Pinpoint the cell where the given text exists, returning its (X, Y) midpoint coordinate. 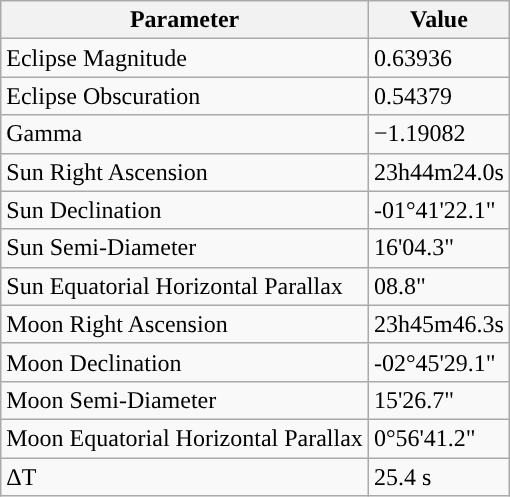
0.54379 (438, 96)
-01°41'22.1" (438, 210)
Parameter (185, 20)
ΔT (185, 477)
Sun Right Ascension (185, 172)
16'04.3" (438, 248)
Sun Semi-Diameter (185, 248)
Eclipse Magnitude (185, 58)
23h45m46.3s (438, 324)
Sun Declination (185, 210)
−1.19082 (438, 134)
Moon Declination (185, 362)
-02°45'29.1" (438, 362)
Moon Semi-Diameter (185, 400)
15'26.7" (438, 400)
Value (438, 20)
08.8" (438, 286)
Sun Equatorial Horizontal Parallax (185, 286)
25.4 s (438, 477)
Eclipse Obscuration (185, 96)
Gamma (185, 134)
0°56'41.2" (438, 438)
23h44m24.0s (438, 172)
Moon Equatorial Horizontal Parallax (185, 438)
Moon Right Ascension (185, 324)
0.63936 (438, 58)
